Search for the cell housing the specified text and yield its (X, Y) center coordinate. 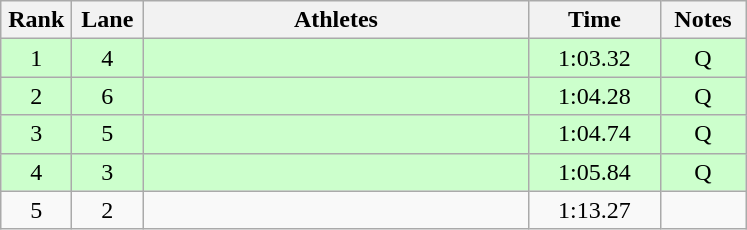
Athletes (336, 20)
1:04.74 (594, 134)
1:13.27 (594, 210)
Notes (703, 20)
6 (108, 96)
Rank (36, 20)
1 (36, 58)
Lane (108, 20)
1:03.32 (594, 58)
Time (594, 20)
1:05.84 (594, 172)
1:04.28 (594, 96)
